Extract the [X, Y] coordinate from the center of the cell holding the provided text.  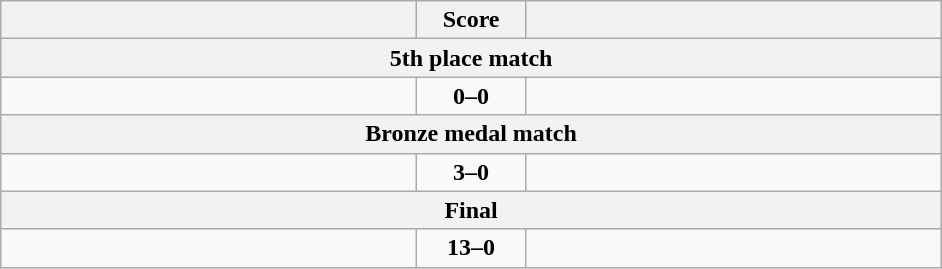
3–0 [472, 172]
13–0 [472, 248]
Bronze medal match [472, 134]
Final [472, 210]
5th place match [472, 58]
0–0 [472, 96]
Score [472, 20]
